Pinpoint the cell where the given text exists, returning its [X, Y] midpoint coordinate. 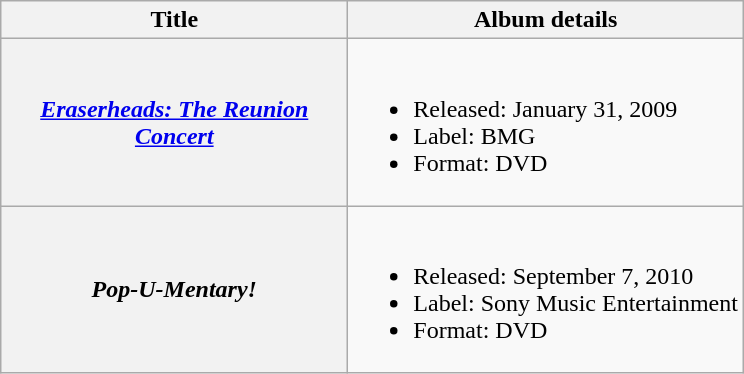
Released: January 31, 2009Label: BMGFormat: DVD [546, 122]
Pop-U-Mentary! [174, 290]
Album details [546, 20]
Title [174, 20]
Released: September 7, 2010Label: Sony Music EntertainmentFormat: DVD [546, 290]
Eraserheads: The Reunion Concert [174, 122]
